Find where the given text appears and provide that cell's center as (x, y) coordinate. 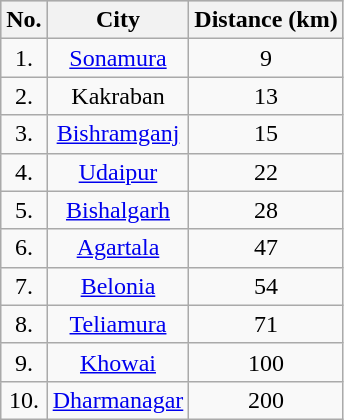
Kakraban (118, 96)
No. (24, 20)
54 (266, 286)
22 (266, 172)
Teliamura (118, 324)
3. (24, 134)
13 (266, 96)
9. (24, 362)
71 (266, 324)
10. (24, 400)
City (118, 20)
Bishramganj (118, 134)
Khowai (118, 362)
4. (24, 172)
15 (266, 134)
6. (24, 248)
Udaipur (118, 172)
100 (266, 362)
200 (266, 400)
8. (24, 324)
28 (266, 210)
Agartala (118, 248)
5. (24, 210)
1. (24, 58)
Dharmanagar (118, 400)
Distance (km) (266, 20)
7. (24, 286)
Sonamura (118, 58)
9 (266, 58)
2. (24, 96)
Bishalgarh (118, 210)
Belonia (118, 286)
47 (266, 248)
